Identify which cell holds the provided text, then report its (x, y) central coordinate. 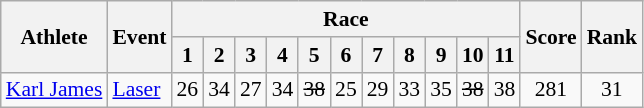
9 (441, 55)
5 (314, 55)
31 (612, 90)
11 (505, 55)
4 (283, 55)
29 (378, 90)
27 (251, 90)
281 (550, 90)
7 (378, 55)
10 (473, 55)
Athlete (54, 36)
33 (409, 90)
Event (139, 36)
3 (251, 55)
35 (441, 90)
26 (187, 90)
1 (187, 55)
Score (550, 36)
Laser (139, 90)
8 (409, 55)
6 (346, 55)
Race (346, 19)
Rank (612, 36)
2 (219, 55)
Karl James (54, 90)
25 (346, 90)
